Identify which cell holds the provided text, then report its [x, y] central coordinate. 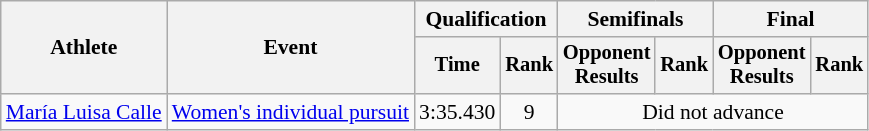
Time [457, 66]
Semifinals [636, 19]
María Luisa Calle [84, 112]
Qualification [486, 19]
9 [529, 112]
Women's individual pursuit [290, 112]
Athlete [84, 48]
3:35.430 [457, 112]
Final [790, 19]
Event [290, 48]
Did not advance [713, 112]
